Return the [x, y] coordinate for the center point of the cell that contains the specified text.  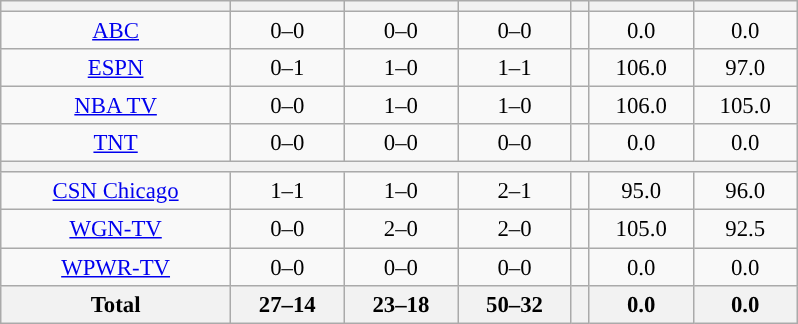
27–14 [287, 304]
ESPN [116, 68]
92.5 [745, 229]
23–18 [401, 304]
2–1 [515, 191]
ABC [116, 31]
Total [116, 304]
CSN Chicago [116, 191]
NBA TV [116, 106]
50–32 [515, 304]
TNT [116, 143]
WGN-TV [116, 229]
WPWR-TV [116, 267]
0–1 [287, 68]
95.0 [641, 191]
96.0 [745, 191]
97.0 [745, 68]
